Return [X, Y] of the center of cell containing provided text 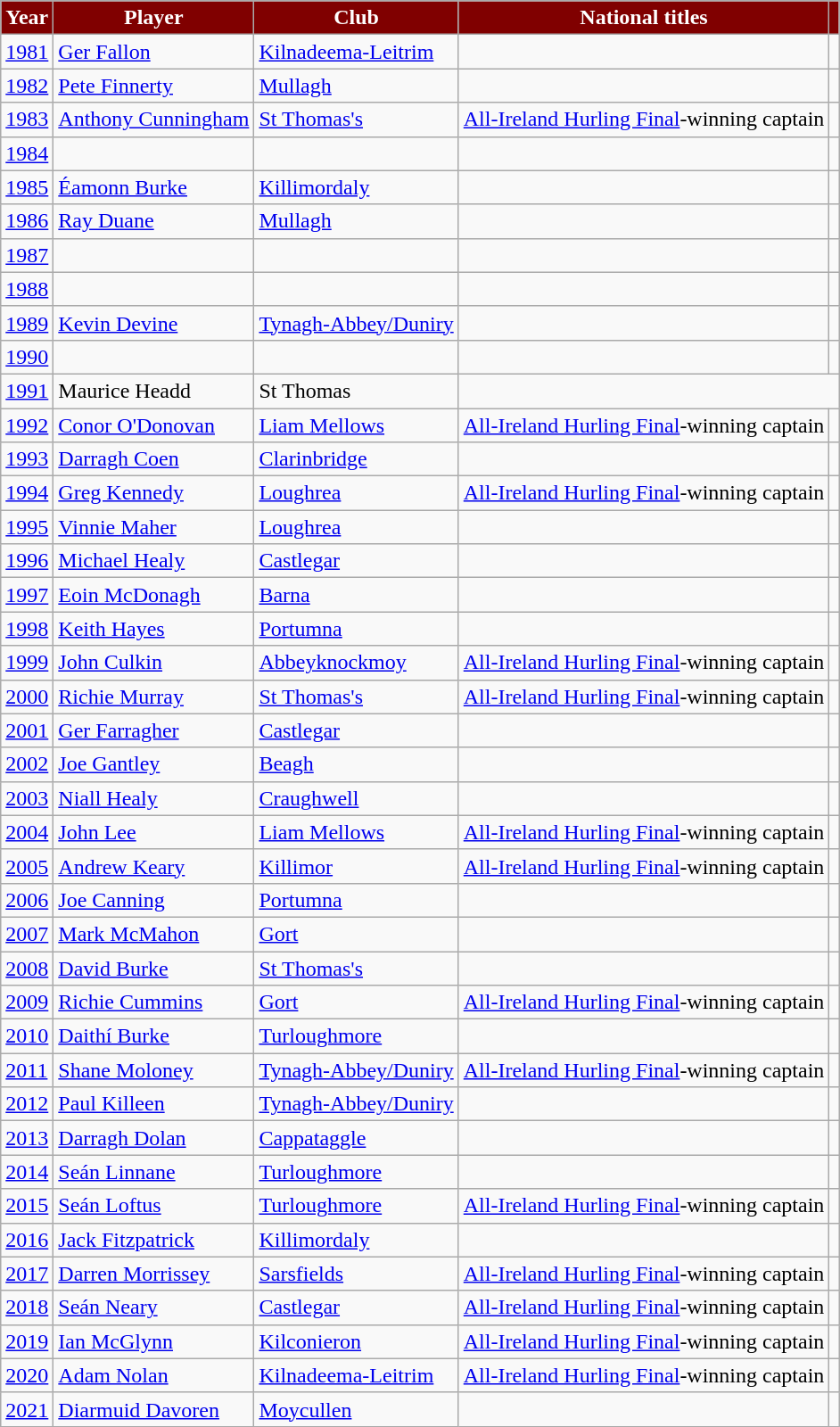
1988 [27, 289]
Abbeyknockmoy [357, 663]
Kilconieron [357, 1341]
1983 [27, 120]
1981 [27, 52]
1997 [27, 595]
Anthony Cunningham [153, 120]
Vinnie Maher [153, 527]
Beagh [357, 764]
2018 [27, 1307]
Darren Morrissey [153, 1274]
John Lee [153, 832]
David Burke [153, 968]
Joe Canning [153, 900]
Clarinbridge [357, 459]
Pete Finnerty [153, 86]
1994 [27, 493]
Conor O'Donovan [153, 425]
2003 [27, 798]
1989 [27, 323]
1991 [27, 391]
Daithí Burke [153, 1036]
Niall Healy [153, 798]
Seán Neary [153, 1307]
Jack Fitzpatrick [153, 1240]
1984 [27, 153]
Ray Duane [153, 221]
Éamonn Burke [153, 187]
2017 [27, 1274]
Darragh Coen [153, 459]
2019 [27, 1341]
2014 [27, 1172]
National titles [644, 18]
2011 [27, 1070]
1982 [27, 86]
Eoin McDonagh [153, 595]
2012 [27, 1104]
1998 [27, 629]
Year [27, 18]
2005 [27, 866]
Club [357, 18]
2008 [27, 968]
1990 [27, 357]
Ian McGlynn [153, 1341]
1987 [27, 255]
2020 [27, 1375]
1995 [27, 527]
Adam Nolan [153, 1375]
2002 [27, 764]
2004 [27, 832]
2015 [27, 1206]
Michael Healy [153, 561]
Mark McMahon [153, 934]
Greg Kennedy [153, 493]
Ger Fallon [153, 52]
Keith Hayes [153, 629]
Joe Gantley [153, 764]
Richie Cummins [153, 1002]
1985 [27, 187]
2010 [27, 1036]
2001 [27, 730]
2007 [27, 934]
Darragh Dolan [153, 1138]
Diarmuid Davoren [153, 1409]
Andrew Keary [153, 866]
1986 [27, 221]
Shane Moloney [153, 1070]
Richie Murray [153, 697]
Craughwell [357, 798]
2009 [27, 1002]
1993 [27, 459]
Seán Linnane [153, 1172]
Cappataggle [357, 1138]
Paul Killeen [153, 1104]
2021 [27, 1409]
1999 [27, 663]
2000 [27, 697]
Player [153, 18]
Sarsfields [357, 1274]
St Thomas [357, 391]
1996 [27, 561]
Maurice Headd [153, 391]
Killimor [357, 866]
Barna [357, 595]
Moycullen [357, 1409]
Kevin Devine [153, 323]
2013 [27, 1138]
2016 [27, 1240]
Seán Loftus [153, 1206]
Ger Farragher [153, 730]
1992 [27, 425]
John Culkin [153, 663]
2006 [27, 900]
